Return (x, y) of the center of cell containing provided text 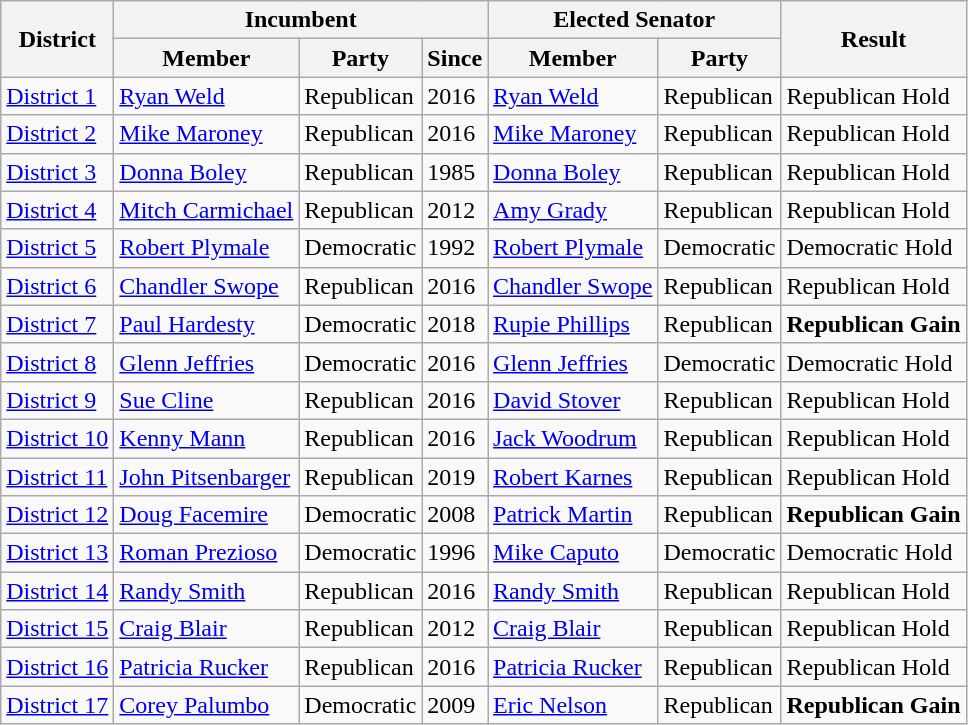
Robert Karnes (573, 477)
1992 (455, 248)
Corey Palumbo (206, 705)
2019 (455, 477)
2018 (455, 324)
Incumbent (301, 20)
Patrick Martin (573, 515)
Eric Nelson (573, 705)
Elected Senator (634, 20)
Doug Facemire (206, 515)
Kenny Mann (206, 438)
District 15 (58, 629)
Jack Woodrum (573, 438)
Mitch Carmichael (206, 210)
District 3 (58, 172)
Amy Grady (573, 210)
District 16 (58, 667)
2009 (455, 705)
District 13 (58, 553)
Since (455, 58)
District 8 (58, 362)
Rupie Phillips (573, 324)
District 10 (58, 438)
District 12 (58, 515)
Mike Caputo (573, 553)
John Pitsenbarger (206, 477)
1996 (455, 553)
2008 (455, 515)
District 14 (58, 591)
Sue Cline (206, 400)
Result (874, 39)
District 1 (58, 96)
District 5 (58, 248)
Roman Prezioso (206, 553)
District 4 (58, 210)
1985 (455, 172)
David Stover (573, 400)
District 11 (58, 477)
District (58, 39)
District 7 (58, 324)
District 2 (58, 134)
Paul Hardesty (206, 324)
District 9 (58, 400)
District 17 (58, 705)
District 6 (58, 286)
